Return (x, y) of the center of cell containing provided text 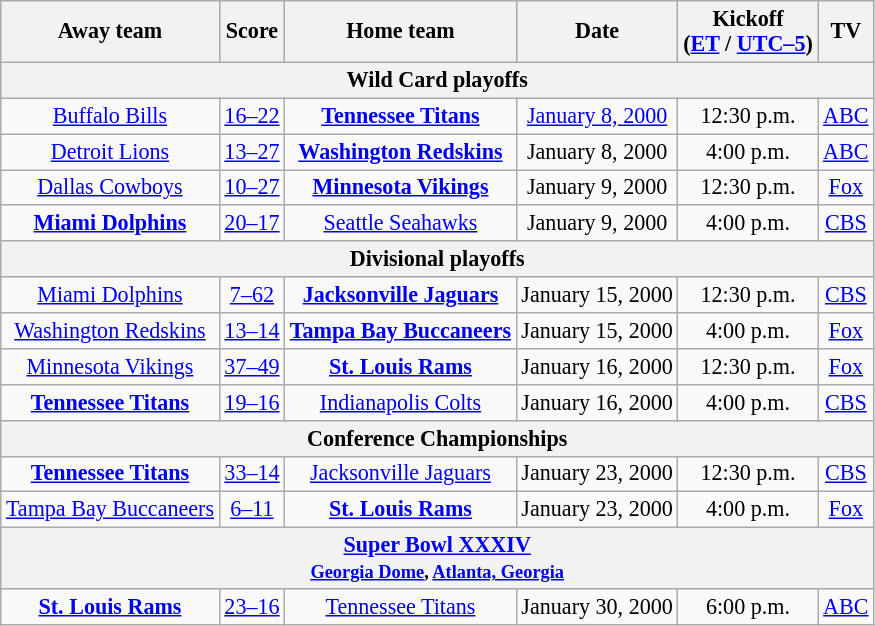
19–16 (252, 402)
6:00 p.m. (748, 607)
Seattle Seahawks (401, 223)
20–17 (252, 223)
TV (846, 30)
23–16 (252, 607)
16–22 (252, 116)
7–62 (252, 295)
Super Bowl XXXIVGeorgia Dome, Atlanta, Georgia (438, 558)
Score (252, 30)
Buffalo Bills (110, 116)
33–14 (252, 474)
13–27 (252, 151)
Divisional playoffs (438, 259)
Away team (110, 30)
Indianapolis Colts (401, 402)
Kickoff(ET / UTC–5) (748, 30)
Detroit Lions (110, 151)
13–14 (252, 330)
Date (597, 30)
Home team (401, 30)
Wild Card playoffs (438, 80)
January 30, 2000 (597, 607)
10–27 (252, 187)
6–11 (252, 510)
37–49 (252, 366)
Dallas Cowboys (110, 187)
Conference Championships (438, 438)
